Find where the given text appears and provide that cell's center as [x, y] coordinate. 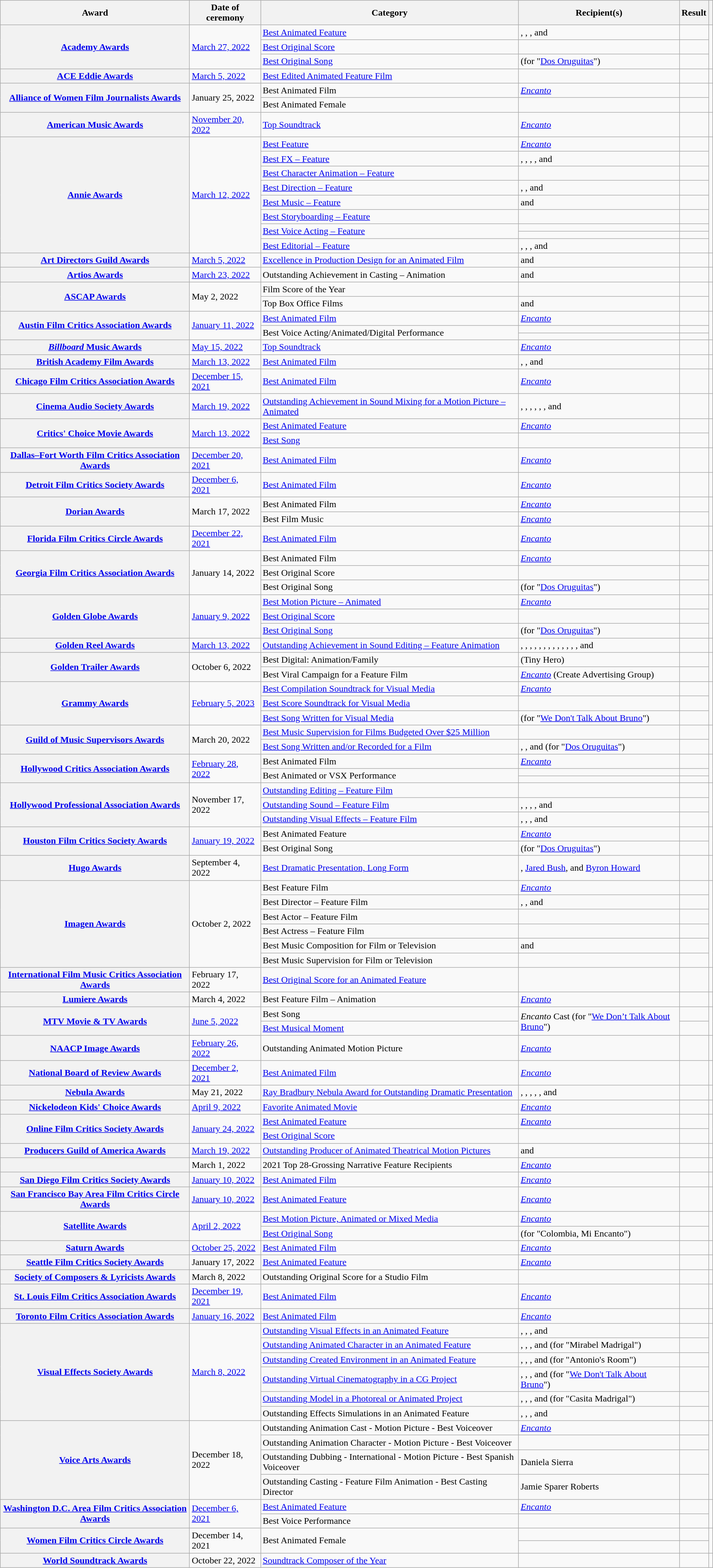
NAACP Image Awards [95, 1048]
April 2, 2022 [225, 1226]
Dorian Awards [95, 512]
January 24, 2022 [225, 1129]
Detroit Film Critics Society Awards [95, 485]
Best Original Score for an Animated Feature [389, 980]
, , , , , , , , , , , , , and [599, 645]
Encanto (Create Advertising Group) [599, 674]
, , , , , and [599, 1092]
Best Digital: Animation/Family [389, 660]
Encanto Cast (for "We Don’t Talk About Bruno") [599, 1021]
Best Direction – Feature [389, 187]
Best Motion Picture, Animated or Mixed Media [389, 1219]
Best Score Soundtrack for Visual Media [389, 703]
Film Score of the Year [389, 289]
Best FX – Feature [389, 159]
Toronto Film Critics Association Awards [95, 1316]
Outstanding Producer of Animated Theatrical Motion Pictures [389, 1150]
Imagen Awards [95, 924]
Soundtrack Composer of the Year [389, 1560]
January 17, 2022 [225, 1262]
(for "Colombia, Mi Encanto") [599, 1233]
November 17, 2022 [225, 805]
January 14, 2022 [225, 573]
Chicago Film Critics Association Awards [95, 381]
Washington D.C. Area Film Critics Association Awards [95, 1514]
Ray Bradbury Nebula Award for Outstanding Dramatic Presentation [389, 1092]
Cinema Audio Society Awards [95, 406]
Visual Effects Society Awards [95, 1372]
October 25, 2022 [225, 1248]
February 5, 2023 [225, 703]
Producers Guild of America Awards [95, 1150]
March 20, 2022 [225, 740]
Outstanding Sound – Feature Film [389, 805]
February 26, 2022 [225, 1048]
Best Song Written for Visual Media [389, 718]
March 23, 2022 [225, 275]
Academy Awards [95, 47]
Outstanding Effects Simulations in an Animated Feature [389, 1413]
American Music Awards [95, 124]
Outstanding Achievement in Sound Mixing for a Motion Picture – Animated [389, 406]
January 19, 2022 [225, 841]
Excellence in Production Design for an Animated Film [389, 260]
April 9, 2022 [225, 1107]
May 15, 2022 [225, 347]
December 22, 2021 [225, 539]
Lumiere Awards [95, 999]
Georgia Film Critics Association Awards [95, 573]
Outstanding Animation Cast - Motion Picture - Best Voiceover [389, 1428]
Best Music – Feature [389, 202]
March 27, 2022 [225, 47]
, , , and (for "Mirabel Madrigal") [599, 1345]
Outstanding Virtual Cinematography in a CG Project [389, 1379]
2021 Top 28-Grossing Narrative Feature Recipients [389, 1165]
Nickelodeon Kids' Choice Awards [95, 1107]
Annie Awards [95, 195]
January 11, 2022 [225, 325]
Award [95, 13]
Saturn Awards [95, 1248]
Golden Trailer Awards [95, 667]
Outstanding Animated Character in an Animated Feature [389, 1345]
January 25, 2022 [225, 98]
December 18, 2022 [225, 1460]
Seattle Film Critics Society Awards [95, 1262]
Best Feature [389, 144]
November 20, 2022 [225, 124]
Jamie Sparer Roberts [599, 1487]
Recipient(s) [599, 13]
Best Voice Acting/Animated/Digital Performance [389, 333]
Artios Awards [95, 275]
, Jared Bush, and Byron Howard [599, 868]
, , , and (for "We Don't Talk About Bruno") [599, 1379]
Grammy Awards [95, 703]
Hollywood Professional Association Awards [95, 805]
ACE Eddie Awards [95, 76]
Best Motion Picture – Animated [389, 602]
Best Film Music [389, 519]
Favorite Animated Movie [389, 1107]
October 2, 2022 [225, 924]
Outstanding Model in a Photoreal or Animated Project [389, 1399]
Best Compilation Soundtrack for Visual Media [389, 689]
Outstanding Original Score for a Studio Film [389, 1277]
Best Director – Feature Film [389, 902]
Outstanding Animated Motion Picture [389, 1048]
Best Song Written and/or Recorded for a Film [389, 747]
Outstanding Visual Effects in an Animated Feature [389, 1331]
June 5, 2022 [225, 1021]
National Board of Review Awards [95, 1073]
Best Feature Film – Animation [389, 999]
Art Directors Guild Awards [95, 260]
Outstanding Animation Character - Motion Picture - Best Voiceover [389, 1442]
January 9, 2022 [225, 616]
Best Feature Film [389, 887]
September 4, 2022 [225, 868]
Best Actor – Feature Film [389, 916]
October 6, 2022 [225, 667]
Hugo Awards [95, 868]
Daniela Sierra [599, 1462]
(for "We Don't Talk About Bruno") [599, 718]
Best Edited Animated Feature Film [389, 76]
December 14, 2021 [225, 1541]
Outstanding Created Environment in an Animated Feature [389, 1360]
San Diego Film Critics Society Awards [95, 1179]
March 17, 2022 [225, 512]
Nebula Awards [95, 1092]
February 28, 2022 [225, 769]
Top Box Office Films [389, 304]
, , , , , , and [599, 406]
Best Dramatic Presentation, Long Form [389, 868]
, , , and (for "Antonio's Room") [599, 1360]
March 12, 2022 [225, 195]
Best Music Composition for Film or Television [389, 945]
December 20, 2021 [225, 460]
Best Editorial – Feature [389, 246]
ASCAP Awards [95, 296]
Best Character Animation – Feature [389, 173]
Best Storyboarding – Feature [389, 217]
Online Film Critics Society Awards [95, 1129]
Alliance of Women Film Journalists Awards [95, 98]
, , and (for "Dos Oruguitas") [599, 747]
Best Music Supervision for Films Budgeted Over $25 Million [389, 732]
Billboard Music Awards [95, 347]
March 1, 2022 [225, 1165]
World Soundtrack Awards [95, 1560]
Best Animated or VSX Performance [389, 776]
Golden Globe Awards [95, 616]
Critics' Choice Movie Awards [95, 433]
Best Actress – Feature Film [389, 931]
October 22, 2022 [225, 1560]
Result [694, 13]
Outstanding Editing – Feature Film [389, 790]
Florida Film Critics Circle Awards [95, 539]
Austin Film Critics Association Awards [95, 325]
MTV Movie & TV Awards [95, 1021]
Date of ceremony [225, 13]
Houston Film Critics Society Awards [95, 841]
Outstanding Achievement in Casting – Animation [389, 275]
Guild of Music Supervisors Awards [95, 740]
May 2, 2022 [225, 296]
May 21, 2022 [225, 1092]
(Tiny Hero) [599, 660]
Dallas–Fort Worth Film Critics Association Awards [95, 460]
Outstanding Dubbing - International - Motion Picture - Best Spanish Voiceover [389, 1462]
Best Voice Acting – Feature [389, 231]
December 15, 2021 [225, 381]
Women Film Critics Circle Awards [95, 1541]
, , , and (for "Casita Madrigal") [599, 1399]
December 19, 2021 [225, 1296]
British Academy Film Awards [95, 362]
St. Louis Film Critics Association Awards [95, 1296]
Outstanding Achievement in Sound Editing – Feature Animation [389, 645]
Satellite Awards [95, 1226]
March 4, 2022 [225, 999]
Best Voice Performance [389, 1521]
Category [389, 13]
Best Musical Moment [389, 1028]
Outstanding Casting - Feature Film Animation - Best Casting Director [389, 1487]
Society of Composers & Lyricists Awards [95, 1277]
Hollywood Critics Association Awards [95, 769]
Golden Reel Awards [95, 645]
Best Music Supervision for Film or Television [389, 960]
International Film Music Critics Association Awards [95, 980]
February 17, 2022 [225, 980]
Voice Arts Awards [95, 1460]
January 16, 2022 [225, 1316]
Outstanding Visual Effects – Feature Film [389, 819]
December 2, 2021 [225, 1073]
San Francisco Bay Area Film Critics Circle Awards [95, 1199]
Best Viral Campaign for a Feature Film [389, 674]
